Locate the cell with the specified text and output its (x, y) center coordinate. 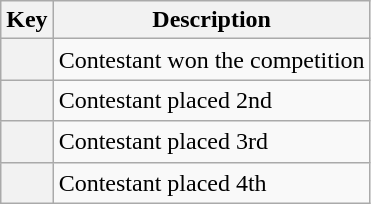
Contestant placed 4th (212, 182)
Contestant placed 2nd (212, 100)
Contestant placed 3rd (212, 142)
Contestant won the competition (212, 60)
Description (212, 20)
Key (27, 20)
